Detect which cell encompasses the target text, then output its (X, Y) center coordinate. 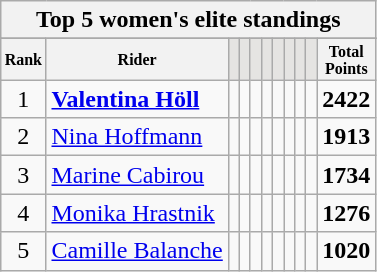
Valentina Höll (137, 99)
1020 (346, 251)
Monika Hrastnik (137, 213)
4 (24, 213)
Nina Hoffmann (137, 137)
1276 (346, 213)
2 (24, 137)
Rider (137, 60)
1734 (346, 175)
Camille Balanche (137, 251)
2422 (346, 99)
Top 5 women's elite standings (188, 20)
3 (24, 175)
5 (24, 251)
1 (24, 99)
Marine Cabirou (137, 175)
TotalPoints (346, 60)
Rank (24, 60)
1913 (346, 137)
